Provide the (x, y) coordinate of the cell's center where the given text is located.  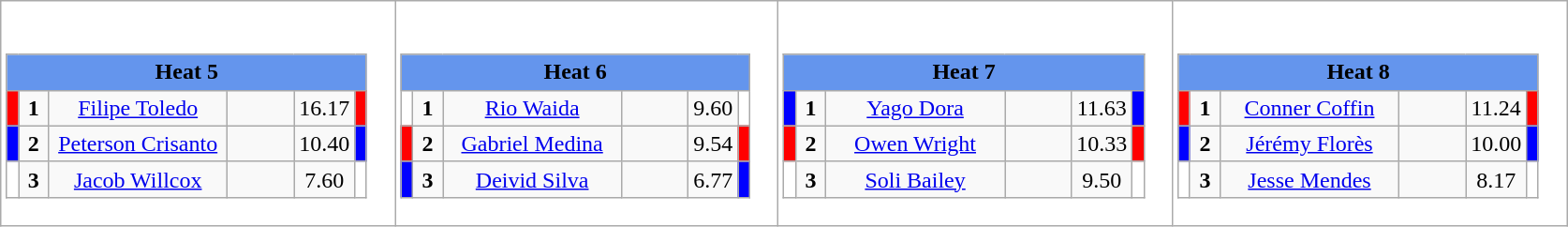
Jacob Willcox (139, 179)
Jesse Mendes (1309, 179)
10.00 (1497, 144)
Filipe Toledo (139, 108)
7.60 (324, 179)
Heat 6 (575, 72)
Conner Coffin (1309, 108)
6.77 (714, 179)
Heat 5 (186, 72)
Peterson Crisanto (139, 144)
Soli Bailey (916, 179)
16.17 (324, 108)
Heat 5 1 Filipe Toledo 16.17 2 Peterson Crisanto 10.40 3 Jacob Willcox 7.60 (199, 113)
Heat 6 1 Rio Waida 9.60 2 Gabriel Medina 9.54 3 Deivid Silva 6.77 (586, 113)
11.24 (1497, 108)
10.33 (1102, 144)
Heat 8 1 Conner Coffin 11.24 2 Jérémy Florès 10.00 3 Jesse Mendes 8.17 (1369, 113)
10.40 (324, 144)
Heat 7 1 Yago Dora 11.63 2 Owen Wright 10.33 3 Soli Bailey 9.50 (976, 113)
11.63 (1102, 108)
Owen Wright (916, 144)
Yago Dora (916, 108)
9.60 (714, 108)
Rio Waida (532, 108)
9.50 (1102, 179)
8.17 (1497, 179)
Deivid Silva (532, 179)
9.54 (714, 144)
Gabriel Medina (532, 144)
Jérémy Florès (1309, 144)
Heat 7 (964, 72)
Heat 8 (1358, 72)
